Return the (X, Y) coordinate for the center point of the cell that contains the specified text.  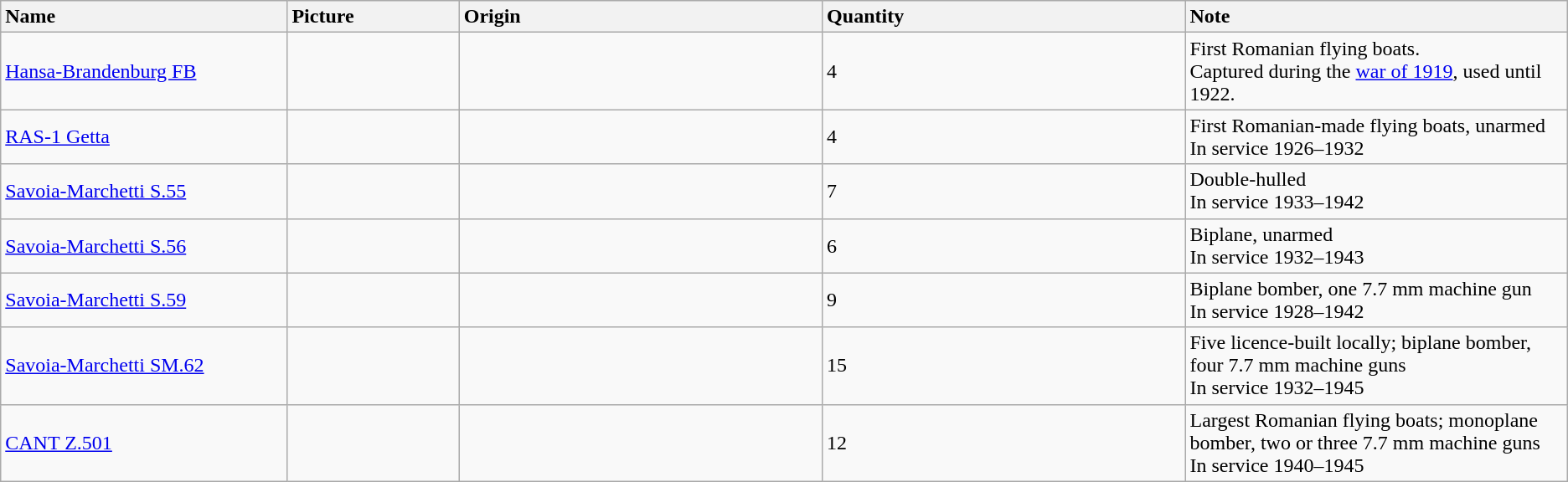
First Romanian-made flying boats, unarmedIn service 1926–1932 (1376, 137)
9 (1003, 300)
Biplane bomber, one 7.7 mm machine gunIn service 1928–1942 (1376, 300)
Savoia-Marchetti S.56 (144, 246)
12 (1003, 443)
Biplane, unarmedIn service 1932–1943 (1376, 246)
Savoia-Marchetti SM.62 (144, 366)
7 (1003, 191)
CANT Z.501 (144, 443)
Savoia-Marchetti S.59 (144, 300)
Name (144, 17)
Origin (640, 17)
Picture (374, 17)
Largest Romanian flying boats; monoplane bomber, two or three 7.7 mm machine gunsIn service 1940–1945 (1376, 443)
Five licence-built locally; biplane bomber, four 7.7 mm machine gunsIn service 1932–1945 (1376, 366)
First Romanian flying boats.Captured during the war of 1919, used until 1922. (1376, 71)
Note (1376, 17)
Double-hulledIn service 1933–1942 (1376, 191)
RAS-1 Getta (144, 137)
6 (1003, 246)
Quantity (1003, 17)
Savoia-Marchetti S.55 (144, 191)
15 (1003, 366)
Hansa-Brandenburg FB (144, 71)
